For the text-containing cell, return its midpoint in [X, Y] coordinate format. 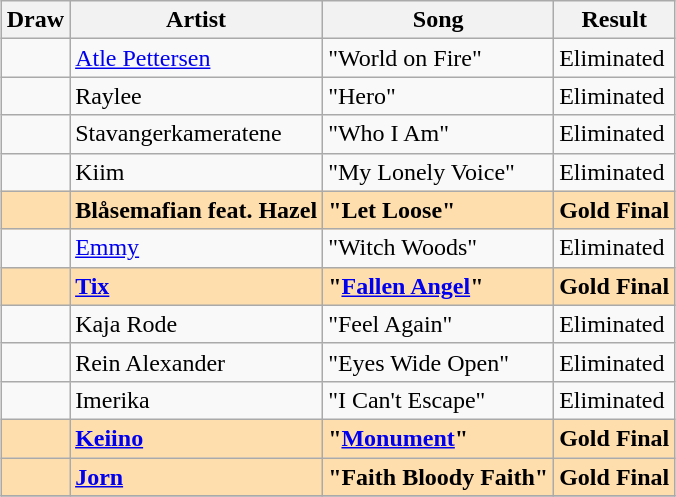
Rein Alexander [196, 362]
Blåsemafian feat. Hazel [196, 210]
Keiino [196, 438]
"My Lonely Voice" [438, 172]
"Eyes Wide Open" [438, 362]
"I Can't Escape" [438, 400]
"Witch Woods" [438, 248]
Raylee [196, 96]
Song [438, 20]
"Fallen Angel" [438, 286]
"Hero" [438, 96]
Tix [196, 286]
Kaja Rode [196, 324]
Imerika [196, 400]
Atle Pettersen [196, 58]
Stavangerkameratene [196, 134]
Artist [196, 20]
"World on Fire" [438, 58]
Draw [35, 20]
Kiim [196, 172]
"Who I Am" [438, 134]
"Let Loose" [438, 210]
"Monument" [438, 438]
Result [614, 20]
"Feel Again" [438, 324]
Emmy [196, 248]
Jorn [196, 477]
"Faith Bloody Faith" [438, 477]
